From the cell containing the given text, extract its center point as (X, Y) coordinate. 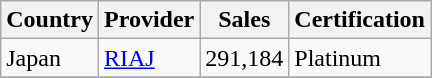
Japan (50, 58)
Certification (360, 20)
RIAJ (148, 58)
Country (50, 20)
Provider (148, 20)
291,184 (244, 58)
Sales (244, 20)
Platinum (360, 58)
